Return the [X, Y] coordinate for the center point of the cell that contains the specified text.  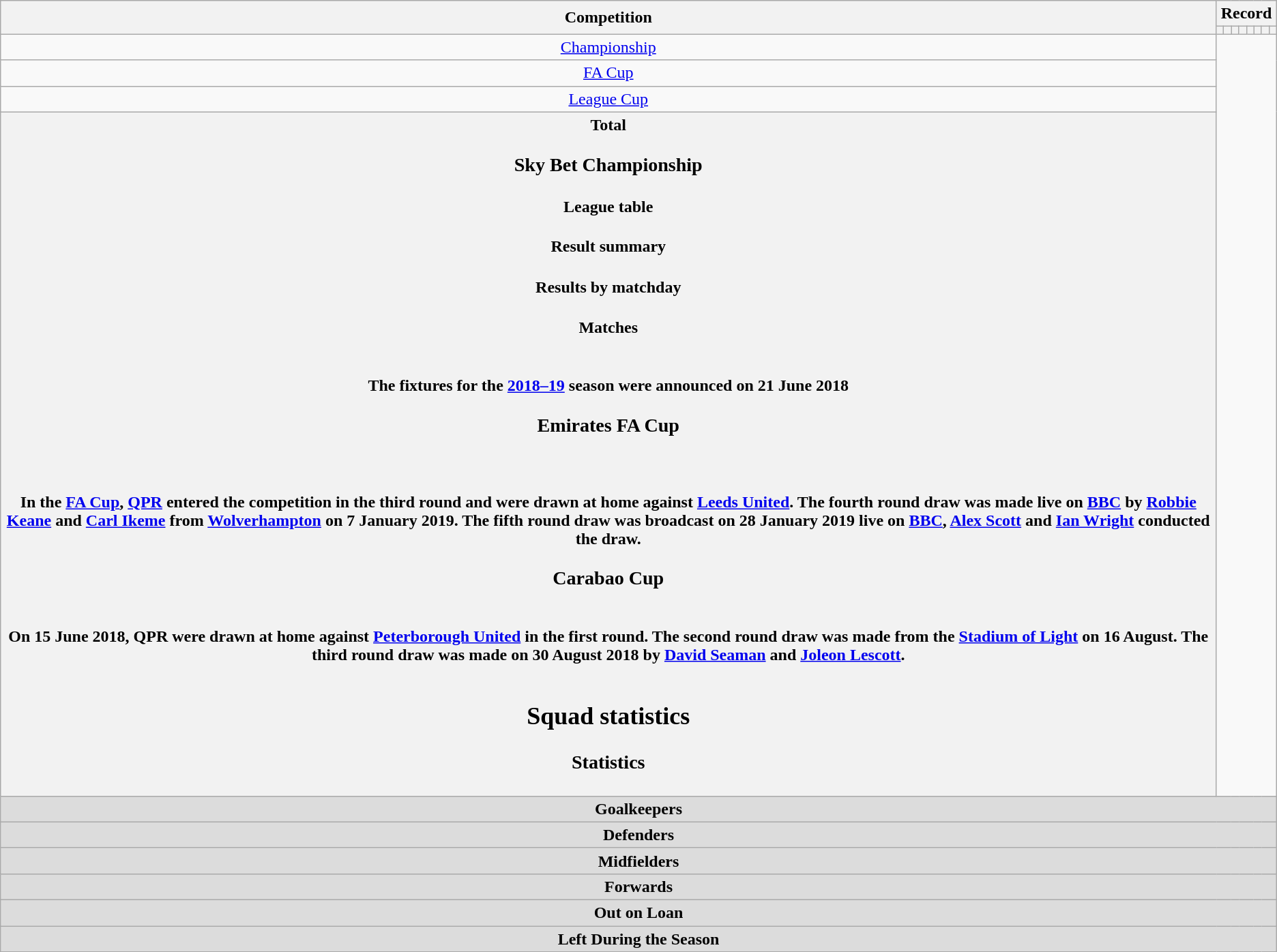
Goalkeepers [638, 809]
Competition [608, 18]
Championship [608, 47]
Defenders [638, 835]
Midfielders [638, 861]
FA Cup [608, 73]
Left During the Season [638, 939]
Record [1246, 14]
League Cup [608, 99]
Forwards [638, 887]
Out on Loan [638, 913]
